Find where the given text appears and provide that cell's center as [x, y] coordinate. 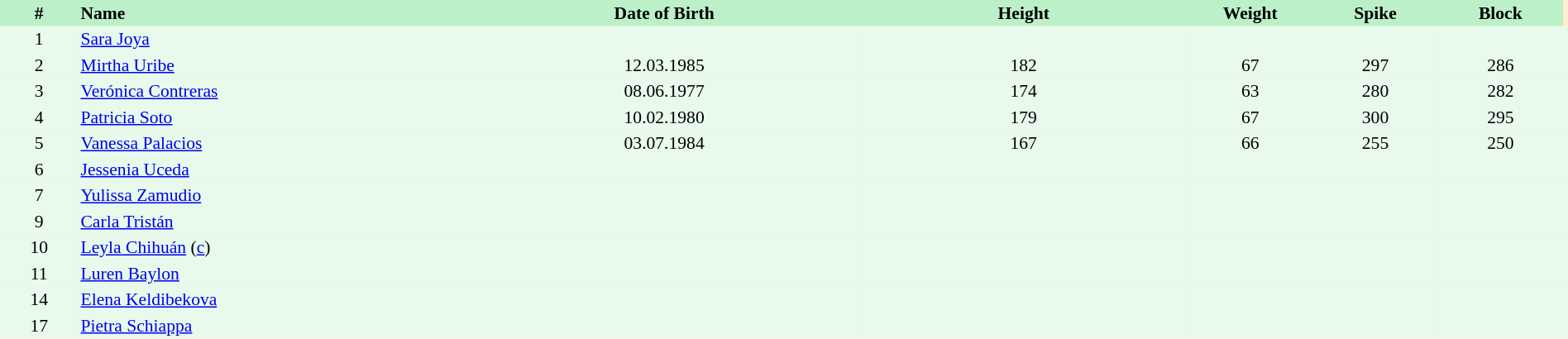
9 [39, 222]
Mirtha Uribe [273, 65]
2 [39, 65]
3 [39, 91]
167 [1024, 144]
174 [1024, 91]
1 [39, 40]
6 [39, 169]
Yulissa Zamudio [273, 195]
282 [1500, 91]
63 [1250, 91]
5 [39, 144]
12.03.1985 [664, 65]
297 [1374, 65]
Block [1500, 13]
179 [1024, 117]
255 [1374, 144]
14 [39, 299]
286 [1500, 65]
Height [1024, 13]
280 [1374, 91]
295 [1500, 117]
Name [273, 13]
08.06.1977 [664, 91]
Vanessa Palacios [273, 144]
Luren Baylon [273, 274]
Patricia Soto [273, 117]
Verónica Contreras [273, 91]
Elena Keldibekova [273, 299]
Jessenia Uceda [273, 169]
250 [1500, 144]
300 [1374, 117]
Weight [1250, 13]
Leyla Chihuán (c) [273, 248]
Carla Tristán [273, 222]
Spike [1374, 13]
7 [39, 195]
66 [1250, 144]
11 [39, 274]
Date of Birth [664, 13]
10.02.1980 [664, 117]
4 [39, 117]
17 [39, 326]
# [39, 13]
Pietra Schiappa [273, 326]
10 [39, 248]
03.07.1984 [664, 144]
182 [1024, 65]
Sara Joya [273, 40]
